Pinpoint the cell where the given text exists, returning its [x, y] midpoint coordinate. 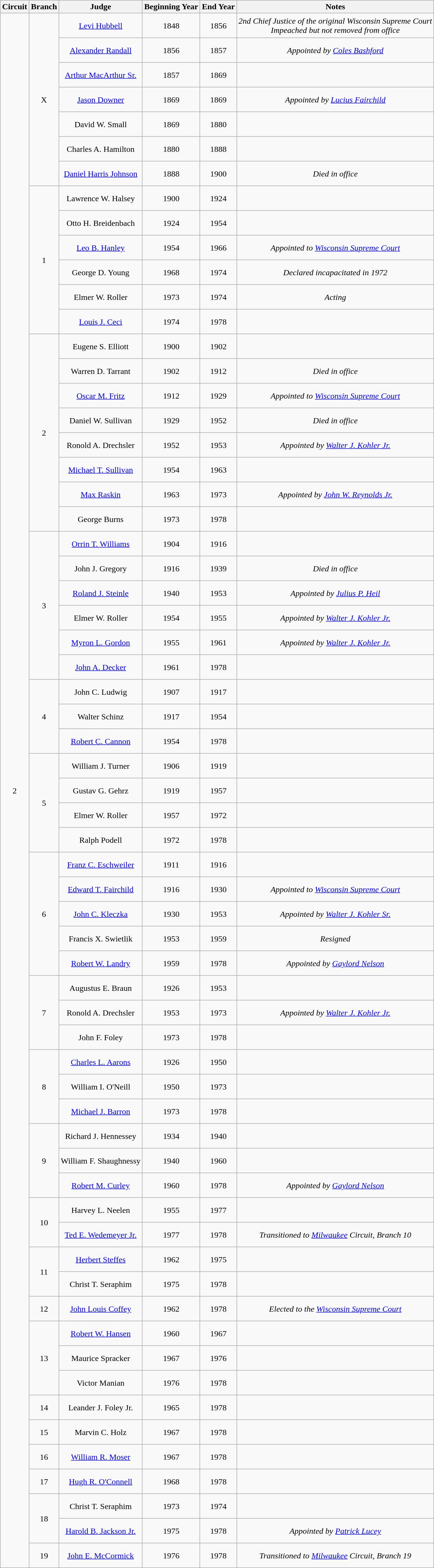
Richard J. Hennessey [101, 1136]
Branch [44, 7]
2nd Chief Justice of the original Wisconsin Supreme CourtImpeached but not removed from office [335, 26]
Harvey L. Neelen [101, 1210]
Robert M. Curley [101, 1186]
Appointed by Coles Bashford [335, 50]
14 [44, 1408]
X [44, 100]
Oscar M. Fritz [101, 396]
Ted E. Wedemeyer Jr. [101, 1235]
Charles L. Aarons [101, 1062]
1965 [171, 1408]
John E. McCormick [101, 1556]
Daniel Harris Johnson [101, 174]
John F. Foley [101, 1037]
John J. Gregory [101, 569]
William I. O'Neill [101, 1087]
George D. Young [101, 272]
Daniel W. Sullivan [101, 421]
Robert C. Cannon [101, 741]
Levi Hubbell [101, 26]
John C. Ludwig [101, 692]
Orrin T. Williams [101, 544]
15 [44, 1432]
William R. Moser [101, 1457]
Jason Downer [101, 100]
Ralph Podell [101, 840]
Gustav G. Gehrz [101, 791]
John C. Kleczka [101, 914]
Robert W. Hansen [101, 1334]
William J. Turner [101, 766]
1906 [171, 766]
Appointed by Patrick Lucey [335, 1531]
Alexander Randall [101, 50]
8 [44, 1087]
Otto H. Breidenbach [101, 223]
7 [44, 1013]
Maurice Spracker [101, 1358]
End Year [218, 7]
John A. Decker [101, 667]
17 [44, 1482]
William F. Shaughnessy [101, 1161]
19 [44, 1556]
Louis J. Ceci [101, 322]
1907 [171, 692]
16 [44, 1457]
Resigned [335, 939]
3 [44, 606]
Eugene S. Elliott [101, 347]
1911 [171, 865]
1939 [218, 569]
Circuit [15, 7]
1934 [171, 1136]
Hugh R. O'Connell [101, 1482]
1 [44, 260]
Franz C. Eschweiler [101, 865]
1966 [218, 248]
10 [44, 1223]
Judge [101, 7]
Arthur MacArthur Sr. [101, 75]
Victor Manian [101, 1383]
Francis X. Swietlik [101, 939]
Charles A. Hamilton [101, 149]
13 [44, 1358]
Notes [335, 7]
6 [44, 914]
Acting [335, 297]
Leo B. Hanley [101, 248]
Edward T. Fairchild [101, 889]
Leander J. Foley Jr. [101, 1408]
Beginning Year [171, 7]
Roland J. Steinle [101, 593]
Michael J. Barron [101, 1111]
18 [44, 1519]
Appointed by Lucius Fairchild [335, 100]
Marvin C. Holz [101, 1432]
Robert W. Landry [101, 963]
John Louis Coffey [101, 1309]
Lawrence W. Halsey [101, 198]
David W. Small [101, 124]
Walter Schinz [101, 717]
George Burns [101, 519]
Appointed by Julius P. Heil [335, 593]
Warren D. Tarrant [101, 371]
Appointed by John W. Reynolds Jr. [335, 495]
Declared incapacitated in 1972 [335, 272]
5 [44, 803]
Michael T. Sullivan [101, 470]
4 [44, 717]
Herbert Steffes [101, 1260]
Appointed by Walter J. Kohler Sr. [335, 914]
12 [44, 1309]
Elected to the Wisconsin Supreme Court [335, 1309]
1904 [171, 544]
Transitioned to Milwaukee Circuit, Branch 10 [335, 1235]
Myron L. Gordon [101, 643]
Augustus E. Braun [101, 988]
9 [44, 1161]
1848 [171, 26]
11 [44, 1272]
Harold B. Jackson Jr. [101, 1531]
Transitioned to Milwaukee Circuit, Branch 19 [335, 1556]
Max Raskin [101, 495]
